Provide the (X, Y) coordinate of the cell's center where the given text is located.  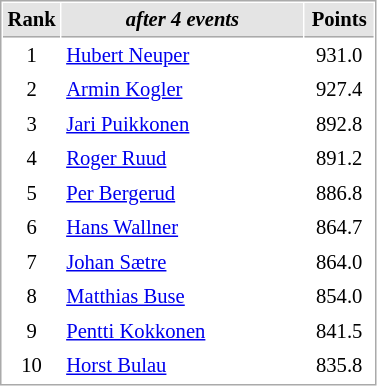
Roger Ruud (183, 158)
Per Bergerud (183, 194)
9 (32, 332)
3 (32, 124)
Hans Wallner (183, 228)
Horst Bulau (183, 366)
7 (32, 262)
Jari Puikkonen (183, 124)
864.7 (340, 228)
841.5 (340, 332)
835.8 (340, 366)
10 (32, 366)
931.0 (340, 56)
854.0 (340, 296)
Matthias Buse (183, 296)
892.8 (340, 124)
1 (32, 56)
2 (32, 90)
891.2 (340, 158)
Pentti Kokkonen (183, 332)
Rank (32, 20)
5 (32, 194)
Points (340, 20)
Johan Sætre (183, 262)
Hubert Neuper (183, 56)
6 (32, 228)
927.4 (340, 90)
864.0 (340, 262)
8 (32, 296)
Armin Kogler (183, 90)
after 4 events (183, 20)
4 (32, 158)
886.8 (340, 194)
